Provide the (X, Y) coordinate of the cell's center where the given text is located.  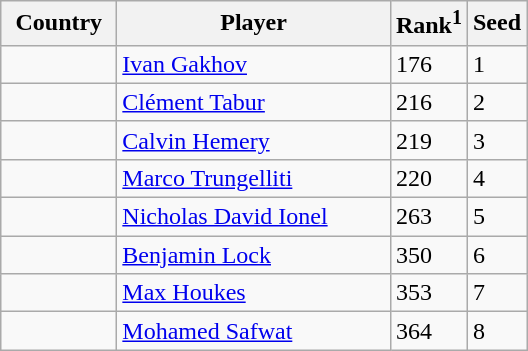
8 (496, 331)
219 (428, 140)
Max Houkes (254, 293)
Nicholas David Ionel (254, 217)
Country (59, 24)
Player (254, 24)
5 (496, 217)
6 (496, 255)
220 (428, 178)
Ivan Gakhov (254, 64)
216 (428, 102)
Rank1 (428, 24)
364 (428, 331)
1 (496, 64)
Benjamin Lock (254, 255)
Mohamed Safwat (254, 331)
2 (496, 102)
176 (428, 64)
Seed (496, 24)
263 (428, 217)
3 (496, 140)
353 (428, 293)
Clément Tabur (254, 102)
Marco Trungelliti (254, 178)
4 (496, 178)
7 (496, 293)
350 (428, 255)
Calvin Hemery (254, 140)
